From the cell containing the given text, extract its center point as (X, Y) coordinate. 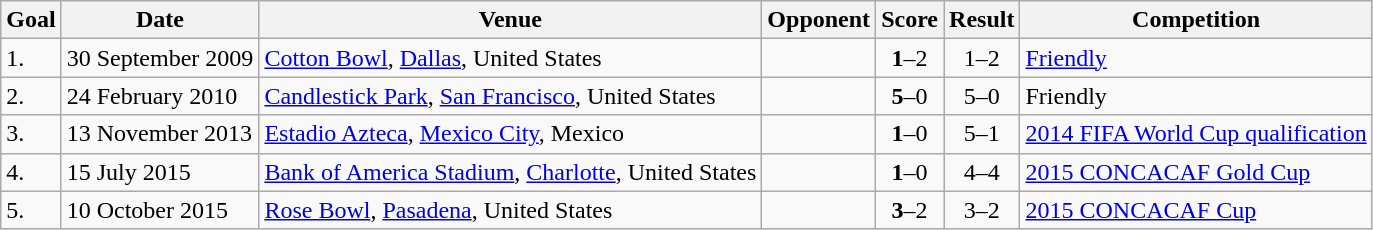
5. (31, 210)
Competition (1196, 20)
Goal (31, 20)
Estadio Azteca, Mexico City, Mexico (510, 134)
Rose Bowl, Pasadena, United States (510, 210)
Date (160, 20)
10 October 2015 (160, 210)
4. (31, 172)
2015 CONCACAF Gold Cup (1196, 172)
Bank of America Stadium, Charlotte, United States (510, 172)
Result (982, 20)
Score (910, 20)
Opponent (819, 20)
30 September 2009 (160, 58)
2015 CONCACAF Cup (1196, 210)
Candlestick Park, San Francisco, United States (510, 96)
Cotton Bowl, Dallas, United States (510, 58)
2. (31, 96)
2014 FIFA World Cup qualification (1196, 134)
5–1 (982, 134)
15 July 2015 (160, 172)
1. (31, 58)
24 February 2010 (160, 96)
Venue (510, 20)
3. (31, 134)
13 November 2013 (160, 134)
4–4 (982, 172)
